Scan for the cell matching the given text and deliver its (x, y) coordinate at center. 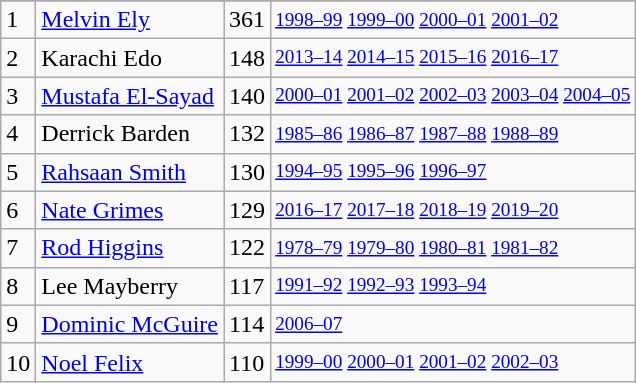
4 (18, 134)
110 (248, 362)
1985–86 1986–87 1987–88 1988–89 (453, 134)
10 (18, 362)
1994–95 1995–96 1996–97 (453, 172)
129 (248, 210)
140 (248, 96)
Karachi Edo (130, 58)
130 (248, 172)
Noel Felix (130, 362)
1978–79 1979–80 1980–81 1981–82 (453, 248)
132 (248, 134)
8 (18, 286)
361 (248, 20)
1 (18, 20)
2 (18, 58)
122 (248, 248)
2006–07 (453, 324)
Rahsaan Smith (130, 172)
6 (18, 210)
2013–14 2014–15 2015–16 2016–17 (453, 58)
114 (248, 324)
2000–01 2001–02 2002–03 2003–04 2004–05 (453, 96)
1999–00 2000–01 2001–02 2002–03 (453, 362)
3 (18, 96)
Derrick Barden (130, 134)
1998–99 1999–00 2000–01 2001–02 (453, 20)
Nate Grimes (130, 210)
7 (18, 248)
1991–92 1992–93 1993–94 (453, 286)
Rod Higgins (130, 248)
9 (18, 324)
Melvin Ely (130, 20)
148 (248, 58)
Dominic McGuire (130, 324)
117 (248, 286)
2016–17 2017–18 2018–19 2019–20 (453, 210)
5 (18, 172)
Mustafa El-Sayad (130, 96)
Lee Mayberry (130, 286)
